Extract the (X, Y) coordinate from the center of the cell holding the provided text.  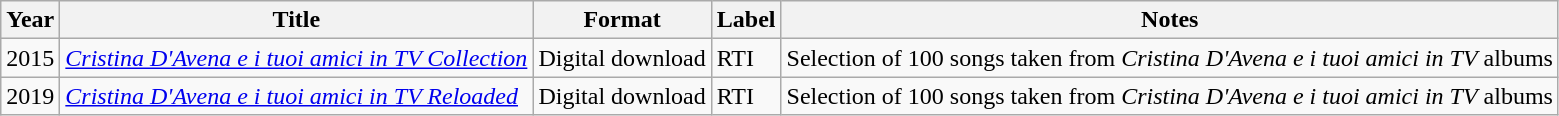
Title (296, 20)
2019 (30, 96)
Label (746, 20)
2015 (30, 58)
Notes (1170, 20)
Cristina D'Avena e i tuoi amici in TV Collection (296, 58)
Format (622, 20)
Year (30, 20)
Cristina D'Avena e i tuoi amici in TV Reloaded (296, 96)
